Pinpoint the cell where the given text exists, returning its [x, y] midpoint coordinate. 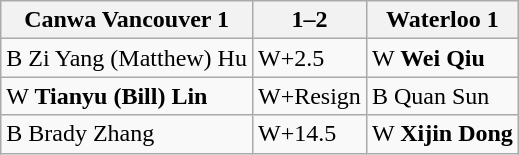
W+Resign [309, 96]
B Zi Yang (Matthew) Hu [127, 58]
W Xijin Dong [442, 134]
Canwa Vancouver 1 [127, 20]
W+2.5 [309, 58]
1–2 [309, 20]
W Tianyu (Bill) Lin [127, 96]
W+14.5 [309, 134]
W Wei Qiu [442, 58]
Waterloo 1 [442, 20]
B Quan Sun [442, 96]
B Brady Zhang [127, 134]
